From the cell containing the given text, extract its center point as [x, y] coordinate. 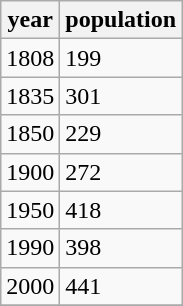
1850 [30, 134]
418 [121, 210]
1808 [30, 58]
1950 [30, 210]
1900 [30, 172]
301 [121, 96]
398 [121, 248]
1990 [30, 248]
199 [121, 58]
229 [121, 134]
272 [121, 172]
441 [121, 286]
population [121, 20]
year [30, 20]
2000 [30, 286]
1835 [30, 96]
